Pinpoint the cell where the given text exists, returning its [x, y] midpoint coordinate. 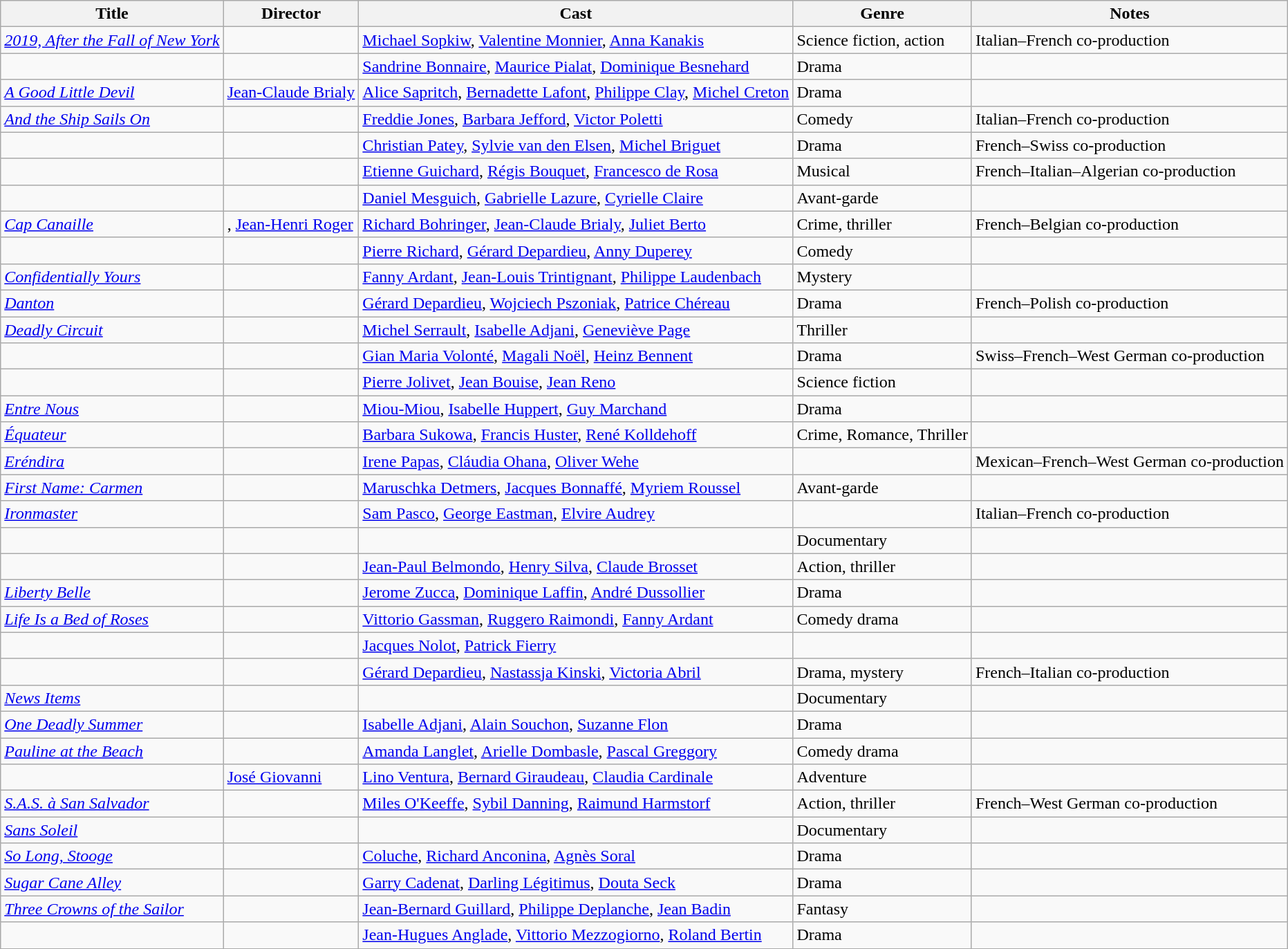
Mystery [882, 277]
Garry Cadenat, Darling Légitimus, Douta Seck [576, 883]
, Jean-Henri Roger [291, 224]
Jean-Paul Belmondo, Henry Silva, Claude Brosset [576, 566]
Entre Nous [112, 409]
Vittorio Gassman, Ruggero Raimondi, Fanny Ardant [576, 619]
Richard Bohringer, Jean-Claude Brialy, Juliet Berto [576, 224]
Three Crowns of the Sailor [112, 909]
French–Italian co-production [1130, 672]
Danton [112, 303]
Pauline at the Beach [112, 750]
Michel Serrault, Isabelle Adjani, Geneviève Page [576, 330]
Amanda Langlet, Arielle Dombasle, Pascal Greggory [576, 750]
Thriller [882, 330]
Coluche, Richard Anconina, Agnès Soral [576, 856]
Liberty Belle [112, 593]
Ironmaster [112, 514]
French–West German co-production [1130, 804]
Drama, mystery [882, 672]
Eréndira [112, 461]
Freddie Jones, Barbara Jefford, Victor Poletti [576, 119]
Miles O'Keeffe, Sybil Danning, Raimund Harmstorf [576, 804]
News Items [112, 698]
Gérard Depardieu, Nastassja Kinski, Victoria Abril [576, 672]
Cap Canaille [112, 224]
José Giovanni [291, 777]
Etienne Guichard, Régis Bouquet, Francesco de Rosa [576, 172]
Notes [1130, 14]
Lino Ventura, Bernard Giraudeau, Claudia Cardinale [576, 777]
Maruschka Detmers, Jacques Bonnaffé, Myriem Roussel [576, 488]
Pierre Richard, Gérard Depardieu, Anny Duperey [576, 250]
Gian Maria Volonté, Magali Noël, Heinz Bennent [576, 356]
Adventure [882, 777]
Jacques Nolot, Patrick Fierry [576, 645]
Life Is a Bed of Roses [112, 619]
Crime, Romance, Thriller [882, 435]
Sam Pasco, George Eastman, Elvire Audrey [576, 514]
Science fiction, action [882, 40]
So Long, Stooge [112, 856]
Director [291, 14]
Deadly Circuit [112, 330]
Barbara Sukowa, Francis Huster, René Kolldehoff [576, 435]
Crime, thriller [882, 224]
One Deadly Summer [112, 724]
French–Polish co-production [1130, 303]
And the Ship Sails On [112, 119]
A Good Little Devil [112, 93]
Miou-Miou, Isabelle Huppert, Guy Marchand [576, 409]
Genre [882, 14]
Fanny Ardant, Jean-Louis Trintignant, Philippe Laudenbach [576, 277]
French–Belgian co-production [1130, 224]
Équateur [112, 435]
First Name: Carmen [112, 488]
Irene Papas, Cláudia Ohana, Oliver Wehe [576, 461]
Mexican–French–West German co-production [1130, 461]
2019, After the Fall of New York [112, 40]
Michael Sopkiw, Valentine Monnier, Anna Kanakis [576, 40]
Title [112, 14]
Pierre Jolivet, Jean Bouise, Jean Reno [576, 383]
Sugar Cane Alley [112, 883]
Jean-Bernard Guillard, Philippe Deplanche, Jean Badin [576, 909]
Sans Soleil [112, 830]
Isabelle Adjani, Alain Souchon, Suzanne Flon [576, 724]
Fantasy [882, 909]
Gérard Depardieu, Wojciech Pszoniak, Patrice Chéreau [576, 303]
Science fiction [882, 383]
Confidentially Yours [112, 277]
Alice Sapritch, Bernadette Lafont, Philippe Clay, Michel Creton [576, 93]
Christian Patey, Sylvie van den Elsen, Michel Briguet [576, 145]
Sandrine Bonnaire, Maurice Pialat, Dominique Besnehard [576, 66]
Jean-Claude Brialy [291, 93]
Swiss–French–West German co-production [1130, 356]
Jean-Hugues Anglade, Vittorio Mezzogiorno, Roland Bertin [576, 935]
French–Italian–Algerian co-production [1130, 172]
S.A.S. à San Salvador [112, 804]
Musical [882, 172]
Daniel Mesguich, Gabrielle Lazure, Cyrielle Claire [576, 198]
French–Swiss co-production [1130, 145]
Jerome Zucca, Dominique Laffin, André Dussollier [576, 593]
Cast [576, 14]
